Extract the [X, Y] coordinate from the center of the cell holding the provided text.  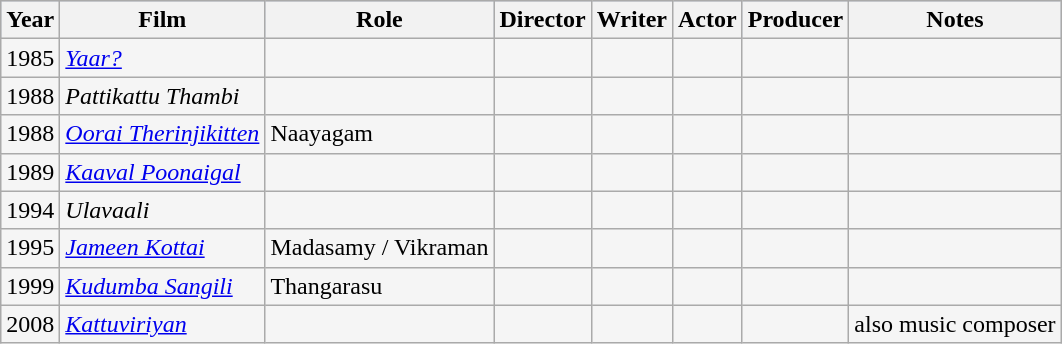
Naayagam [380, 134]
1999 [30, 286]
Writer [632, 20]
Pattikattu Thambi [162, 96]
1995 [30, 248]
Year [30, 20]
Kattuviriyan [162, 324]
Director [542, 20]
Producer [796, 20]
Ulavaali [162, 210]
also music composer [955, 324]
Kudumba Sangili [162, 286]
1994 [30, 210]
Oorai Therinjikitten [162, 134]
Kaaval Poonaigal [162, 172]
Madasamy / Vikraman [380, 248]
Role [380, 20]
Notes [955, 20]
1989 [30, 172]
1985 [30, 58]
2008 [30, 324]
Actor [707, 20]
Thangarasu [380, 286]
Yaar? [162, 58]
Jameen Kottai [162, 248]
Film [162, 20]
